For the text-containing cell, return its midpoint in [x, y] coordinate format. 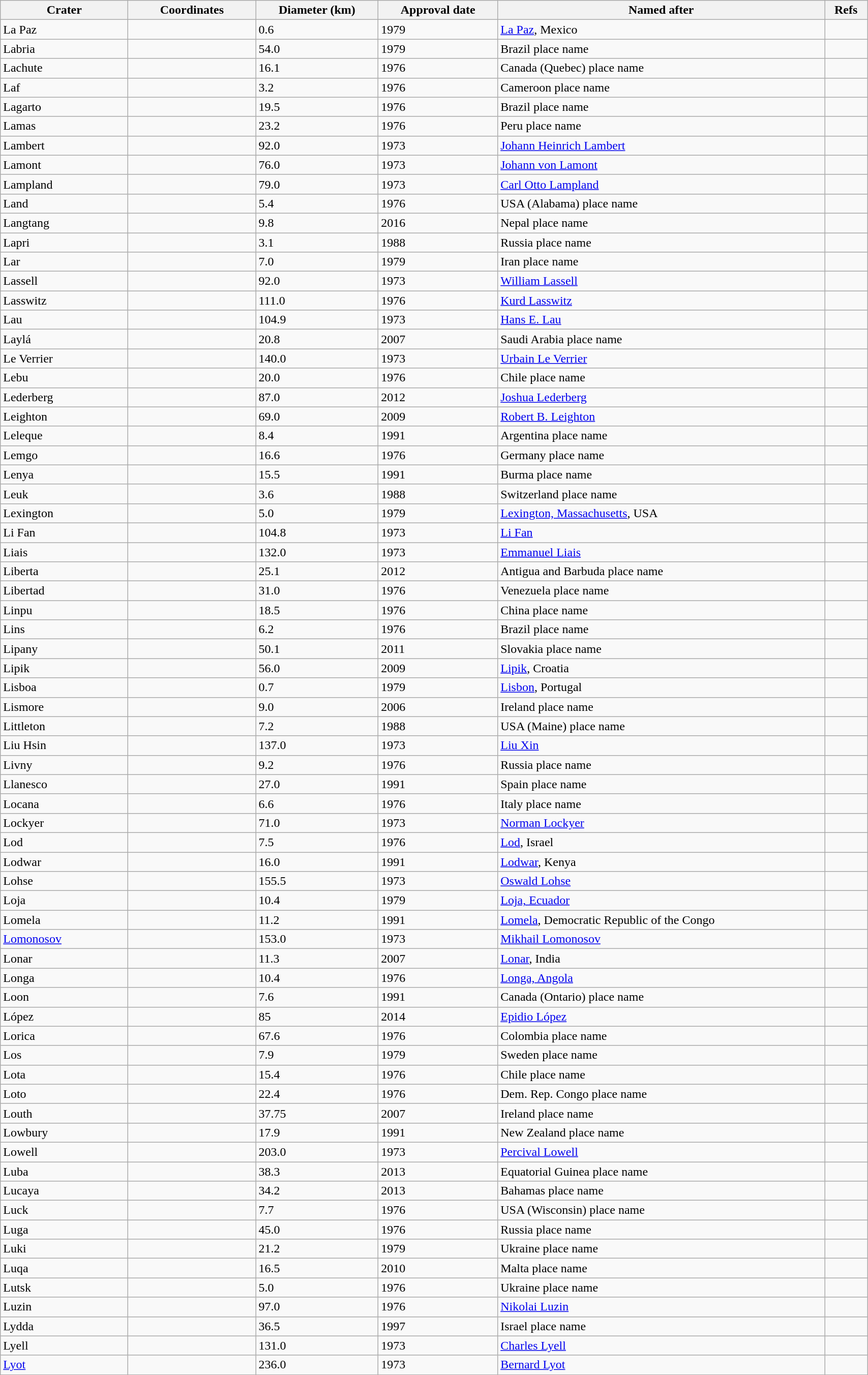
Equatorial Guinea place name [661, 1171]
6.2 [317, 630]
0.7 [317, 687]
2011 [438, 649]
Lohse [64, 881]
97.0 [317, 1307]
Luba [64, 1171]
Iran place name [661, 262]
Lota [64, 1074]
1997 [438, 1326]
Lockyer [64, 823]
20.8 [317, 339]
Labria [64, 49]
9.0 [317, 707]
Lexington [64, 513]
Luck [64, 1210]
Laylá [64, 339]
Joshua Lederberg [661, 397]
79.0 [317, 184]
Lydda [64, 1326]
Lyell [64, 1346]
Lonar [64, 959]
Luki [64, 1249]
236.0 [317, 1365]
Hans E. Lau [661, 320]
2014 [438, 1017]
203.0 [317, 1152]
132.0 [317, 552]
USA (Maine) place name [661, 726]
9.2 [317, 765]
Sweden place name [661, 1055]
Cameroon place name [661, 87]
22.4 [317, 1094]
Lenya [64, 474]
31.0 [317, 591]
16.6 [317, 455]
Liberta [64, 572]
Loja, Ecuador [661, 901]
Lemgo [64, 455]
15.4 [317, 1074]
7.6 [317, 997]
Lipik, Croatia [661, 668]
La Paz, Mexico [661, 29]
Antigua and Barbuda place name [661, 572]
Kurd Lasswitz [661, 301]
López [64, 1017]
Venezuela place name [661, 591]
Canada (Quebec) place name [661, 68]
87.0 [317, 397]
Colombia place name [661, 1036]
15.5 [317, 474]
Named after [661, 10]
Lipany [64, 649]
Carl Otto Lampland [661, 184]
Urbain Le Verrier [661, 358]
Lar [64, 262]
Lipik [64, 668]
Oswald Lohse [661, 881]
Luqa [64, 1268]
Leleque [64, 436]
34.2 [317, 1191]
Malta place name [661, 1268]
Burma place name [661, 474]
Slovakia place name [661, 649]
36.5 [317, 1326]
27.0 [317, 784]
11.3 [317, 959]
La Paz [64, 29]
Luzin [64, 1307]
11.2 [317, 920]
54.0 [317, 49]
16.0 [317, 862]
3.2 [317, 87]
Lomela [64, 920]
Leuk [64, 494]
Lisboa [64, 687]
Nepal place name [661, 223]
9.8 [317, 223]
85 [317, 1017]
56.0 [317, 668]
Lutsk [64, 1288]
37.75 [317, 1113]
45.0 [317, 1230]
137.0 [317, 745]
Lachute [64, 68]
Land [64, 203]
Loon [64, 997]
Dem. Rep. Congo place name [661, 1094]
Libertad [64, 591]
Lomela, Democratic Republic of the Congo [661, 920]
111.0 [317, 301]
Loja [64, 901]
19.5 [317, 107]
Norman Lockyer [661, 823]
5.4 [317, 203]
Locana [64, 803]
Lodwar [64, 862]
25.1 [317, 572]
USA (Alabama) place name [661, 203]
7.0 [317, 262]
Lexington, Massachusetts, USA [661, 513]
Lucaya [64, 1191]
Liu Hsin [64, 745]
104.9 [317, 320]
Italy place name [661, 803]
Saudi Arabia place name [661, 339]
7.5 [317, 842]
Lisbon, Portugal [661, 687]
Bahamas place name [661, 1191]
Liu Xin [661, 745]
Johann Heinrich Lambert [661, 145]
Lamont [64, 165]
Mikhail Lomonosov [661, 939]
2006 [438, 707]
Lomonosov [64, 939]
Lebu [64, 378]
2010 [438, 1268]
Luga [64, 1230]
China place name [661, 610]
Lagarto [64, 107]
50.1 [317, 649]
Lowell [64, 1152]
Lowbury [64, 1132]
6.6 [317, 803]
USA (Wisconsin) place name [661, 1210]
Longa [64, 978]
Loto [64, 1094]
3.6 [317, 494]
38.3 [317, 1171]
17.9 [317, 1132]
Lyot [64, 1365]
Emmanuel Liais [661, 552]
Lambert [64, 145]
Charles Lyell [661, 1346]
Linpu [64, 610]
104.8 [317, 532]
Epidio López [661, 1017]
8.4 [317, 436]
Louth [64, 1113]
Lins [64, 630]
Canada (Ontario) place name [661, 997]
Coordinates [192, 10]
Israel place name [661, 1326]
153.0 [317, 939]
Llanesco [64, 784]
7.7 [317, 1210]
71.0 [317, 823]
Approval date [438, 10]
18.5 [317, 610]
67.6 [317, 1036]
Germany place name [661, 455]
16.5 [317, 1268]
Lod, Israel [661, 842]
Lapri [64, 243]
7.9 [317, 1055]
23.2 [317, 126]
Johann von Lamont [661, 165]
Robert B. Leighton [661, 416]
Bernard Lyot [661, 1365]
131.0 [317, 1346]
69.0 [317, 416]
Lassell [64, 281]
Los [64, 1055]
16.1 [317, 68]
Nikolai Luzin [661, 1307]
Longa, Angola [661, 978]
Switzerland place name [661, 494]
Lonar, India [661, 959]
2016 [438, 223]
Percival Lowell [661, 1152]
Lorica [64, 1036]
Lasswitz [64, 301]
Lampland [64, 184]
Diameter (km) [317, 10]
Lismore [64, 707]
76.0 [317, 165]
Lodwar, Kenya [661, 862]
Argentina place name [661, 436]
Lod [64, 842]
155.5 [317, 881]
Lederberg [64, 397]
3.1 [317, 243]
Livny [64, 765]
Liais [64, 552]
Leighton [64, 416]
0.6 [317, 29]
Spain place name [661, 784]
140.0 [317, 358]
Lamas [64, 126]
Langtang [64, 223]
21.2 [317, 1249]
Laf [64, 87]
7.2 [317, 726]
Peru place name [661, 126]
New Zealand place name [661, 1132]
Lau [64, 320]
Le Verrier [64, 358]
Littleton [64, 726]
Crater [64, 10]
20.0 [317, 378]
Refs [846, 10]
William Lassell [661, 281]
